Determine the [x, y] coordinate at the center of the cell enclosing the given text.  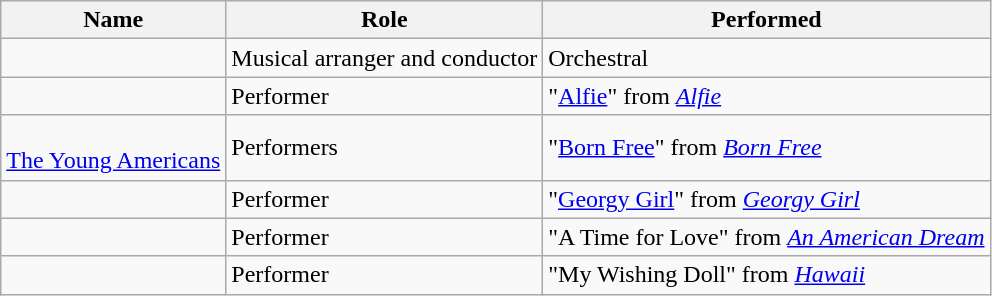
"Georgy Girl" from Georgy Girl [766, 199]
"Alfie" from Alfie [766, 96]
Musical arranger and conductor [384, 58]
Name [114, 20]
Performed [766, 20]
Orchestral [766, 58]
"Born Free" from Born Free [766, 148]
Performers [384, 148]
"A Time for Love" from An American Dream [766, 237]
"My Wishing Doll" from Hawaii [766, 275]
Role [384, 20]
The Young Americans [114, 148]
